Extract the (x, y) coordinate from the center of the cell holding the provided text.  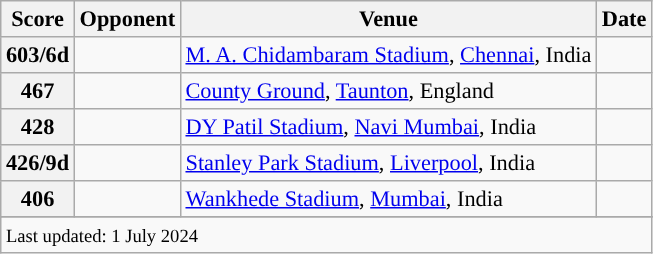
426/9d (38, 162)
DY Patil Stadium, Navi Mumbai, India (388, 126)
467 (38, 90)
428 (38, 126)
Score (38, 19)
Wankhede Stadium, Mumbai, India (388, 198)
Date (624, 19)
M. A. Chidambaram Stadium, Chennai, India (388, 55)
Opponent (127, 19)
603/6d (38, 55)
Venue (388, 19)
Last updated: 1 July 2024 (326, 234)
Stanley Park Stadium, Liverpool, India (388, 162)
406 (38, 198)
County Ground, Taunton, England (388, 90)
